Return the [X, Y] coordinate for the center point of the cell that contains the specified text.  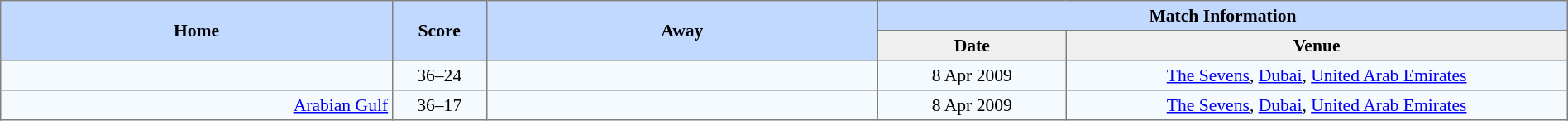
Home [197, 31]
Arabian Gulf [197, 105]
36–17 [439, 105]
Score [439, 31]
Match Information [1223, 16]
Away [682, 31]
Venue [1317, 46]
Date [973, 46]
36–24 [439, 75]
